Return the (X, Y) coordinate for the center point of the cell that contains the specified text.  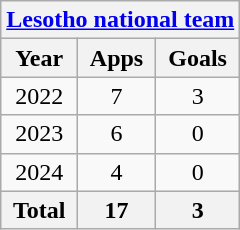
17 (117, 210)
6 (117, 134)
Apps (117, 58)
Goals (197, 58)
2022 (40, 96)
Year (40, 58)
4 (117, 172)
Total (40, 210)
2024 (40, 172)
2023 (40, 134)
Lesotho national team (120, 20)
7 (117, 96)
